Return (X, Y) of the center of cell containing provided text 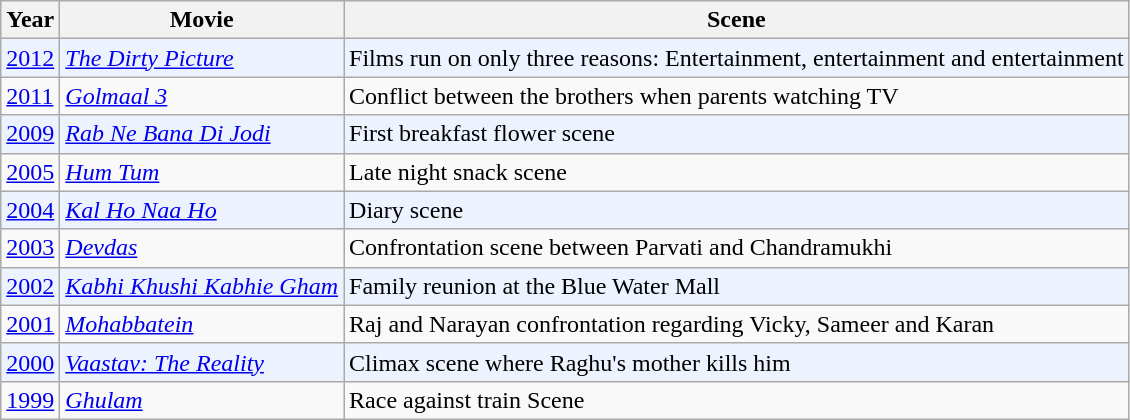
2012 (30, 58)
Golmaal 3 (202, 96)
Hum Tum (202, 172)
Climax scene where Raghu's mother kills him (737, 362)
Conflict between the brothers when parents watching TV (737, 96)
Race against train Scene (737, 400)
Films run on only three reasons: Entertainment, entertainment and entertainment (737, 58)
Year (30, 20)
2002 (30, 286)
Late night snack scene (737, 172)
Kabhi Khushi Kabhie Gham (202, 286)
First breakfast flower scene (737, 134)
1999 (30, 400)
2001 (30, 324)
2009 (30, 134)
Mohabbatein (202, 324)
Family reunion at the Blue Water Mall (737, 286)
Diary scene (737, 210)
Devdas (202, 248)
2000 (30, 362)
2011 (30, 96)
Rab Ne Bana Di Jodi (202, 134)
Movie (202, 20)
Confrontation scene between Parvati and Chandramukhi (737, 248)
Raj and Narayan confrontation regarding Vicky, Sameer and Karan (737, 324)
2005 (30, 172)
Scene (737, 20)
Vaastav: The Reality (202, 362)
The Dirty Picture (202, 58)
2003 (30, 248)
Kal Ho Naa Ho (202, 210)
Ghulam (202, 400)
2004 (30, 210)
